From the cell containing the given text, extract its center point as [X, Y] coordinate. 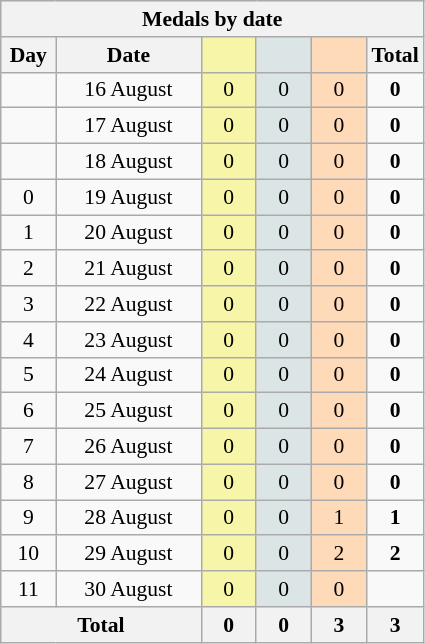
Day [28, 55]
20 August [128, 233]
18 August [128, 162]
16 August [128, 90]
25 August [128, 411]
11 [28, 589]
5 [28, 375]
24 August [128, 375]
26 August [128, 447]
27 August [128, 482]
10 [28, 554]
Date [128, 55]
Medals by date [212, 19]
29 August [128, 554]
4 [28, 340]
30 August [128, 589]
22 August [128, 304]
19 August [128, 197]
7 [28, 447]
23 August [128, 340]
28 August [128, 518]
17 August [128, 126]
8 [28, 482]
9 [28, 518]
21 August [128, 269]
6 [28, 411]
